Return [X, Y] of the center of cell containing provided text 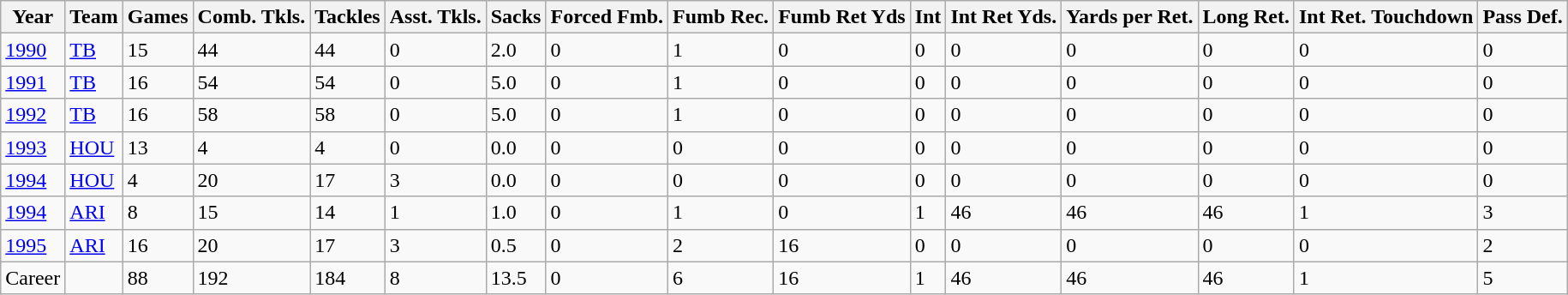
1990 [33, 50]
Int [928, 17]
13.5 [516, 278]
Career [33, 278]
Forced Fmb. [607, 17]
Asst. Tkls. [435, 17]
1.0 [516, 213]
5 [1523, 278]
14 [348, 213]
Comb. Tkls. [252, 17]
88 [158, 278]
1992 [33, 115]
192 [252, 278]
1995 [33, 245]
0.5 [516, 245]
Fumb Ret Yds [842, 17]
184 [348, 278]
Tackles [348, 17]
Yards per Ret. [1129, 17]
1991 [33, 82]
Int Ret Yds. [1004, 17]
Fumb Rec. [721, 17]
Year [33, 17]
Games [158, 17]
Sacks [516, 17]
13 [158, 147]
1993 [33, 147]
2.0 [516, 50]
6 [721, 278]
Pass Def. [1523, 17]
Team [94, 17]
Long Ret. [1246, 17]
Int Ret. Touchdown [1385, 17]
